Identify which cell holds the provided text, then report its (X, Y) central coordinate. 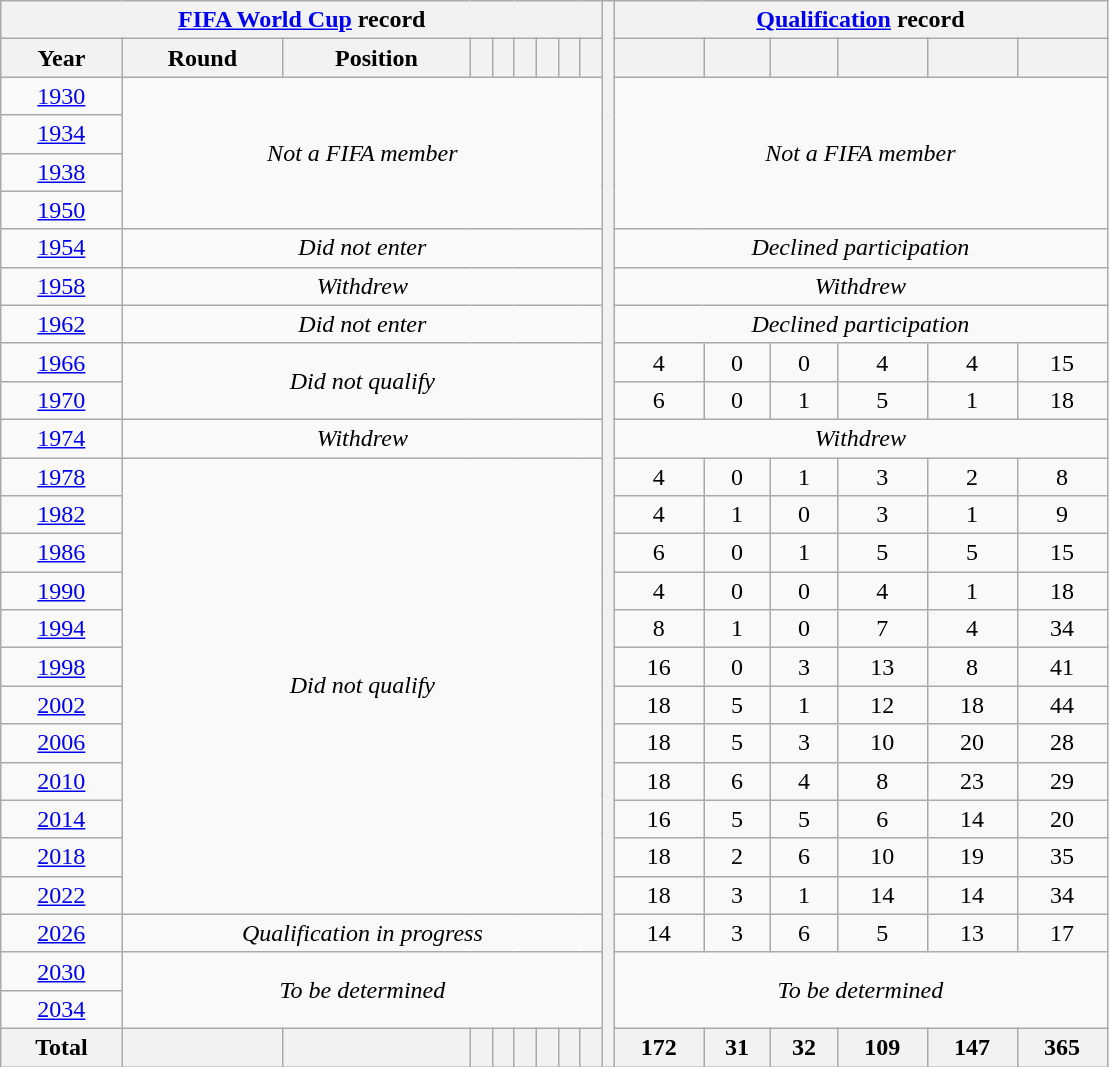
Year (62, 58)
1938 (62, 172)
1974 (62, 438)
35 (1062, 857)
Position (376, 58)
2026 (62, 933)
12 (882, 705)
9 (1062, 515)
7 (882, 629)
1990 (62, 591)
FIFA World Cup record (302, 20)
32 (804, 1047)
Round (202, 58)
Total (62, 1047)
2034 (62, 1009)
17 (1062, 933)
1970 (62, 400)
1982 (62, 515)
Qualification record (860, 20)
2014 (62, 819)
Qualification in progress (362, 933)
1950 (62, 210)
109 (882, 1047)
29 (1062, 781)
44 (1062, 705)
1954 (62, 248)
19 (972, 857)
2002 (62, 705)
41 (1062, 667)
31 (738, 1047)
365 (1062, 1047)
1986 (62, 553)
1930 (62, 96)
1962 (62, 324)
23 (972, 781)
1994 (62, 629)
1958 (62, 286)
1934 (62, 134)
2006 (62, 743)
2022 (62, 895)
28 (1062, 743)
1966 (62, 362)
2030 (62, 971)
147 (972, 1047)
1978 (62, 477)
2010 (62, 781)
172 (659, 1047)
1998 (62, 667)
2018 (62, 857)
